Return the (X, Y) coordinate for the center point of the cell that contains the specified text.  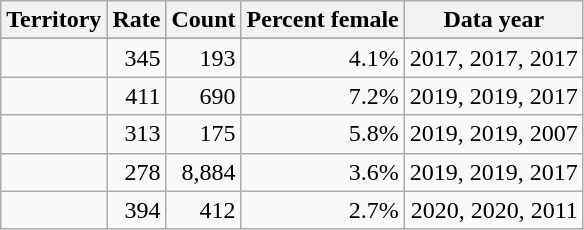
2.7% (322, 210)
2019, 2019, 2007 (494, 134)
412 (204, 210)
7.2% (322, 96)
278 (136, 172)
5.8% (322, 134)
345 (136, 58)
313 (136, 134)
Rate (136, 20)
2020, 2020, 2011 (494, 210)
394 (136, 210)
Count (204, 20)
690 (204, 96)
411 (136, 96)
175 (204, 134)
193 (204, 58)
Data year (494, 20)
Percent female (322, 20)
4.1% (322, 58)
Territory (54, 20)
8,884 (204, 172)
2017, 2017, 2017 (494, 58)
3.6% (322, 172)
